Scan for the cell matching the given text and deliver its [X, Y] coordinate at center. 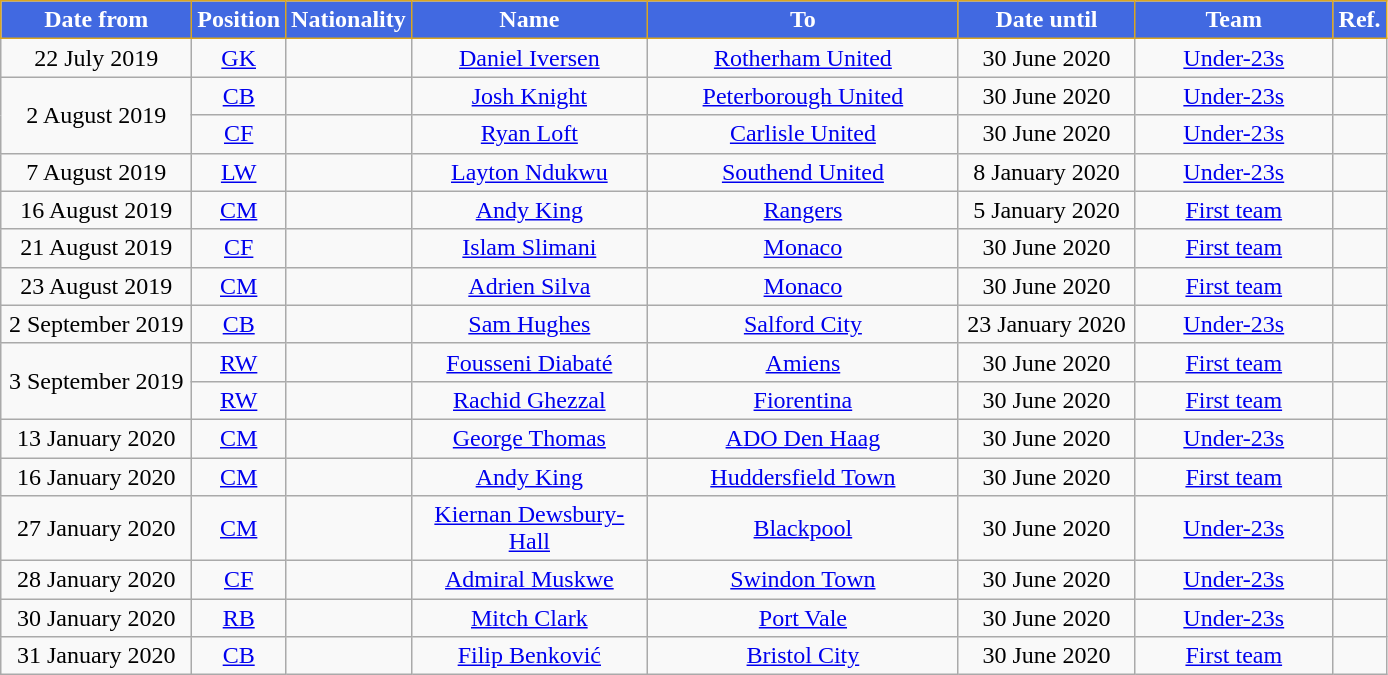
7 August 2019 [96, 172]
Ref. [1360, 20]
George Thomas [529, 438]
Filip Benković [529, 656]
Amiens [802, 362]
31 January 2020 [96, 656]
27 January 2020 [96, 528]
16 January 2020 [96, 477]
Southend United [802, 172]
Layton Ndukwu [529, 172]
Islam Slimani [529, 248]
Salford City [802, 324]
Josh Knight [529, 96]
Rotherham United [802, 58]
Peterborough United [802, 96]
Rangers [802, 210]
Carlisle United [802, 134]
Sam Hughes [529, 324]
Name [529, 20]
30 January 2020 [96, 618]
22 July 2019 [96, 58]
2 August 2019 [96, 115]
23 January 2020 [1046, 324]
Bristol City [802, 656]
To [802, 20]
LW [239, 172]
Port Vale [802, 618]
Date from [96, 20]
3 September 2019 [96, 381]
13 January 2020 [96, 438]
28 January 2020 [96, 580]
2 September 2019 [96, 324]
Date until [1046, 20]
Fousseni Diabaté [529, 362]
Blackpool [802, 528]
RB [239, 618]
Team [1234, 20]
5 January 2020 [1046, 210]
Daniel Iversen [529, 58]
Swindon Town [802, 580]
Kiernan Dewsbury-Hall [529, 528]
GK [239, 58]
Position [239, 20]
8 January 2020 [1046, 172]
Admiral Muskwe [529, 580]
ADO Den Haag [802, 438]
Ryan Loft [529, 134]
Fiorentina [802, 400]
16 August 2019 [96, 210]
23 August 2019 [96, 286]
21 August 2019 [96, 248]
Huddersfield Town [802, 477]
Adrien Silva [529, 286]
Nationality [349, 20]
Mitch Clark [529, 618]
Rachid Ghezzal [529, 400]
